Capture the cell that displays the provided text and extract its (X, Y) central coordinate. 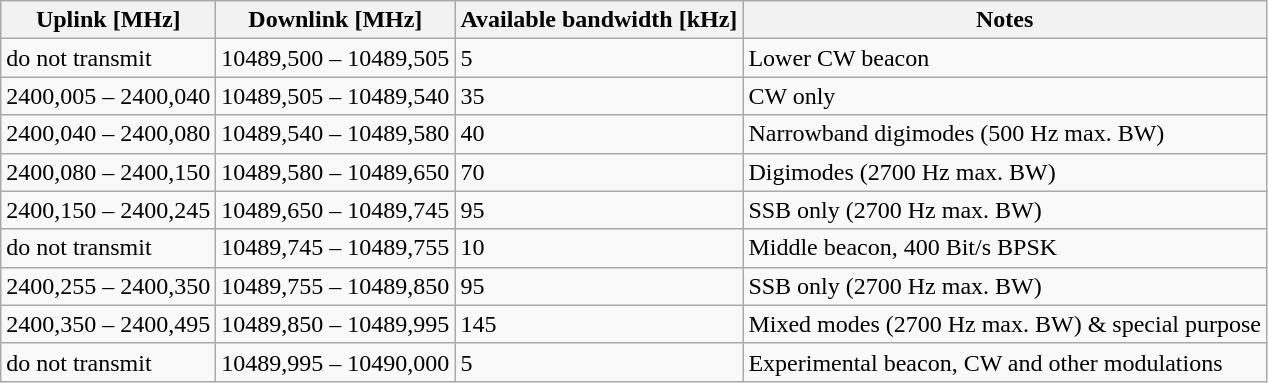
10489,755 – 10489,850 (336, 286)
10489,650 – 10489,745 (336, 210)
2400,255 – 2400,350 (108, 286)
70 (599, 172)
2400,005 – 2400,040 (108, 96)
2400,080 – 2400,150 (108, 172)
10489,500 – 10489,505 (336, 58)
2400,150 – 2400,245 (108, 210)
35 (599, 96)
2400,040 – 2400,080 (108, 134)
Downlink [MHz] (336, 20)
10489,850 – 10489,995 (336, 324)
Narrowband digimodes (500 Hz max. BW) (1005, 134)
CW only (1005, 96)
Notes (1005, 20)
10489,995 – 10490,000 (336, 362)
Digimodes (2700 Hz max. BW) (1005, 172)
10489,745 – 10489,755 (336, 248)
Lower CW beacon (1005, 58)
10 (599, 248)
10489,540 – 10489,580 (336, 134)
145 (599, 324)
Middle beacon, 400 Bit/s BPSK (1005, 248)
10489,505 – 10489,540 (336, 96)
2400,350 – 2400,495 (108, 324)
Mixed modes (2700 Hz max. BW) & special purpose (1005, 324)
Available bandwidth [kHz] (599, 20)
10489,580 – 10489,650 (336, 172)
Experimental beacon, CW and other modulations (1005, 362)
Uplink [MHz] (108, 20)
40 (599, 134)
